For the text-containing cell, return its midpoint in [x, y] coordinate format. 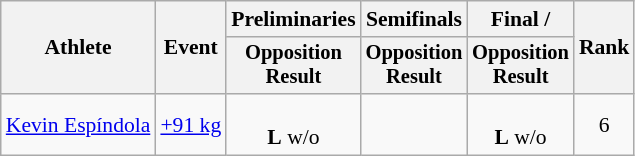
Event [190, 48]
Athlete [78, 48]
6 [604, 124]
+91 kg [190, 124]
Semifinals [414, 19]
Final / [520, 19]
Rank [604, 48]
Kevin Espíndola [78, 124]
Preliminaries [293, 19]
